Output the (x, y) coordinate of the center of the cell containing the given text.  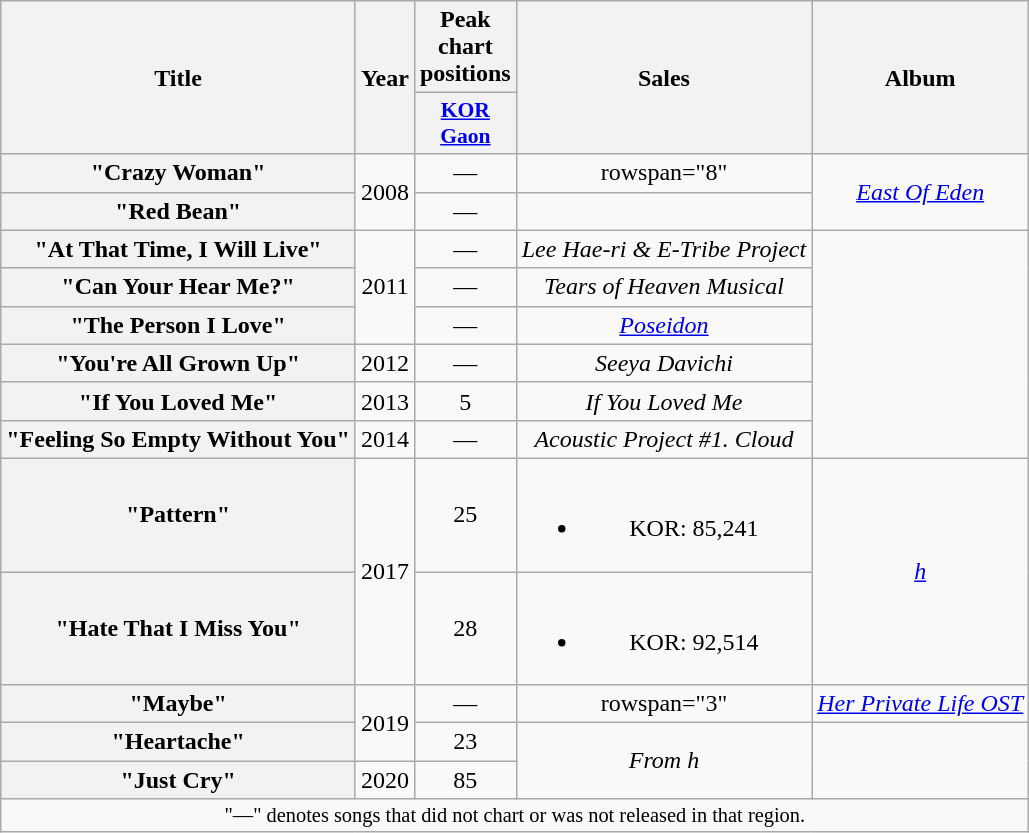
2012 (384, 363)
2014 (384, 439)
Her Private Life OST (920, 704)
2013 (384, 401)
rowspan="8" (664, 173)
"Red Bean" (178, 211)
"—" denotes songs that did not chart or was not released in that region. (515, 816)
Year (384, 78)
"Feeling So Empty Without You" (178, 439)
2011 (384, 287)
"Maybe" (178, 704)
"Just Cry" (178, 780)
From h (664, 761)
2008 (384, 192)
If You Loved Me (664, 401)
2019 (384, 723)
rowspan="3" (664, 704)
"You're All Grown Up" (178, 363)
Album (920, 78)
"Pattern" (178, 514)
Sales (664, 78)
KORGaon (465, 124)
"Can Your Hear Me?" (178, 287)
"Crazy Woman" (178, 173)
2017 (384, 571)
Tears of Heaven Musical (664, 287)
Peak chart positions (465, 47)
"The Person I Love" (178, 325)
"If You Loved Me" (178, 401)
"At That Time, I Will Live" (178, 249)
h (920, 571)
25 (465, 514)
East Of Eden (920, 192)
Poseidon (664, 325)
28 (465, 628)
KOR: 92,514 (664, 628)
5 (465, 401)
KOR: 85,241 (664, 514)
"Hate That I Miss You" (178, 628)
Seeya Davichi (664, 363)
Title (178, 78)
2020 (384, 780)
Lee Hae-ri & E-Tribe Project (664, 249)
23 (465, 742)
"Heartache" (178, 742)
Acoustic Project #1. Cloud (664, 439)
85 (465, 780)
